Identify which cell holds the provided text, then report its [x, y] central coordinate. 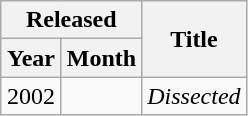
2002 [32, 96]
Year [32, 58]
Released [72, 20]
Dissected [194, 96]
Title [194, 39]
Month [101, 58]
